From the cell containing the given text, extract its center point as (X, Y) coordinate. 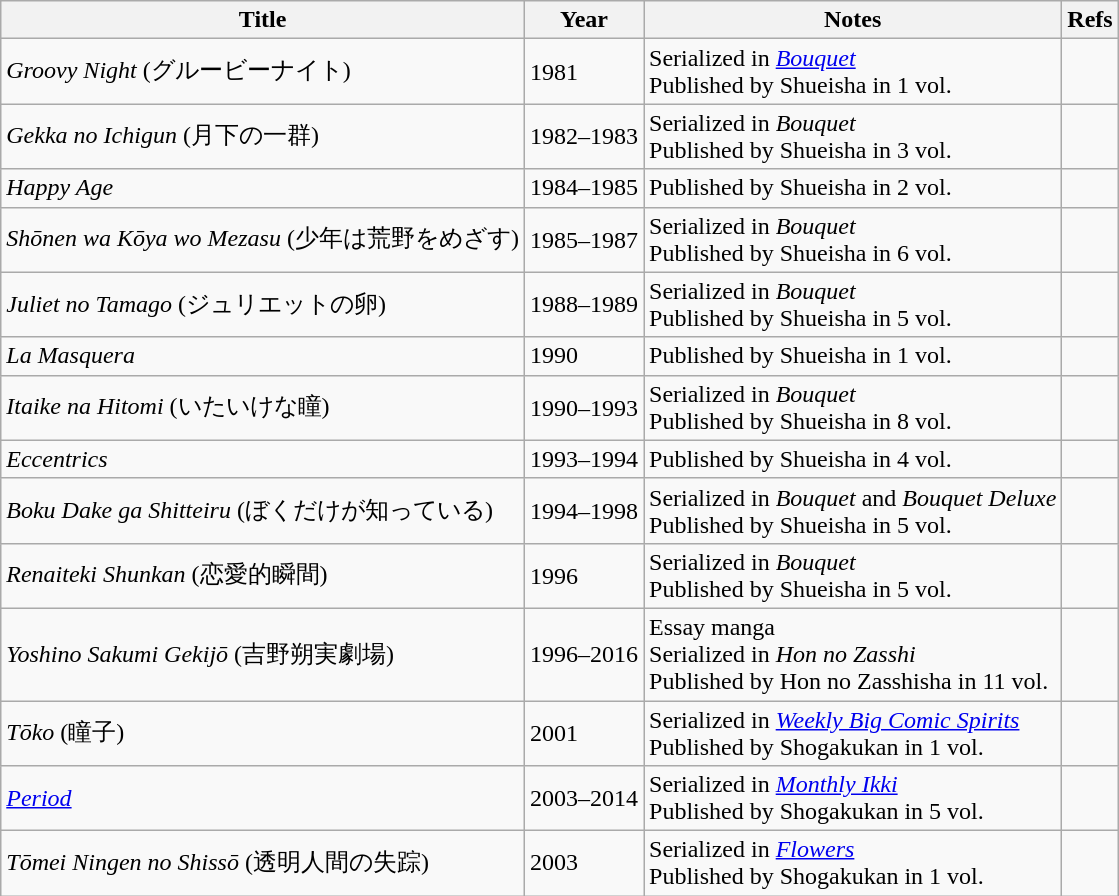
1981 (584, 72)
1994–1998 (584, 510)
Serialized in BouquetPublished by Shueisha in 1 vol. (853, 72)
Juliet no Tamago (ジュリエットの卵) (263, 304)
Serialized in Monthly IkkiPublished by Shogakukan in 5 vol. (853, 798)
2003 (584, 864)
Refs (1090, 20)
Serialized in FlowersPublished by Shogakukan in 1 vol. (853, 864)
Title (263, 20)
Serialized in Weekly Big Comic SpiritsPublished by Shogakukan in 1 vol. (853, 732)
1990 (584, 356)
1988–1989 (584, 304)
1990–1993 (584, 408)
Yoshino Sakumi Gekijō (吉野朔実劇場) (263, 654)
Period (263, 798)
Published by Shueisha in 2 vol. (853, 188)
Essay mangaSerialized in Hon no ZasshiPublished by Hon no Zasshisha in 11 vol. (853, 654)
1984–1985 (584, 188)
1993–1994 (584, 459)
Published by Shueisha in 1 vol. (853, 356)
Serialized in BouquetPublished by Shueisha in 8 vol. (853, 408)
1996 (584, 576)
Boku Dake ga Shitteiru (ぼくだけが知っている) (263, 510)
Serialized in Bouquet and Bouquet DeluxePublished by Shueisha in 5 vol. (853, 510)
Groovy Night (グルービーナイト) (263, 72)
Itaike na Hitomi (いたいけな瞳) (263, 408)
Published by Shueisha in 4 vol. (853, 459)
Renaiteki Shunkan (恋愛的瞬間) (263, 576)
1982–1983 (584, 136)
Gekka no Ichigun (月下の一群) (263, 136)
2003–2014 (584, 798)
Serialized in BouquetPublished by Shueisha in 3 vol. (853, 136)
Year (584, 20)
1985–1987 (584, 240)
Tōmei Ningen no Shissō (透明人間の失踪) (263, 864)
Happy Age (263, 188)
1996–2016 (584, 654)
Serialized in BouquetPublished by Shueisha in 6 vol. (853, 240)
Tōko (瞳子) (263, 732)
2001 (584, 732)
Eccentrics (263, 459)
Notes (853, 20)
Shōnen wa Kōya wo Mezasu (少年は荒野をめざす) (263, 240)
La Masquera (263, 356)
